Locate the cell with the specified text and output its (X, Y) center coordinate. 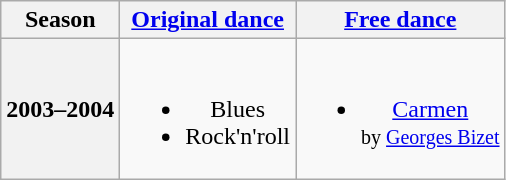
Free dance (401, 20)
Season (60, 20)
2003–2004 (60, 109)
Original dance (208, 20)
BluesRock'n'roll (208, 109)
Carmen by Georges Bizet (401, 109)
